Provide the (x, y) coordinate of the cell's center where the given text is located.  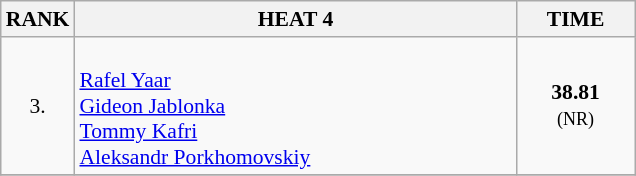
3. (38, 106)
RANK (38, 19)
Rafel YaarGideon JablonkaTommy KafriAleksandr Porkhomovskiy (295, 106)
38.81 (NR) (576, 106)
TIME (576, 19)
HEAT 4 (295, 19)
